Provide the [x, y] coordinate of the cell's center where the given text is located.  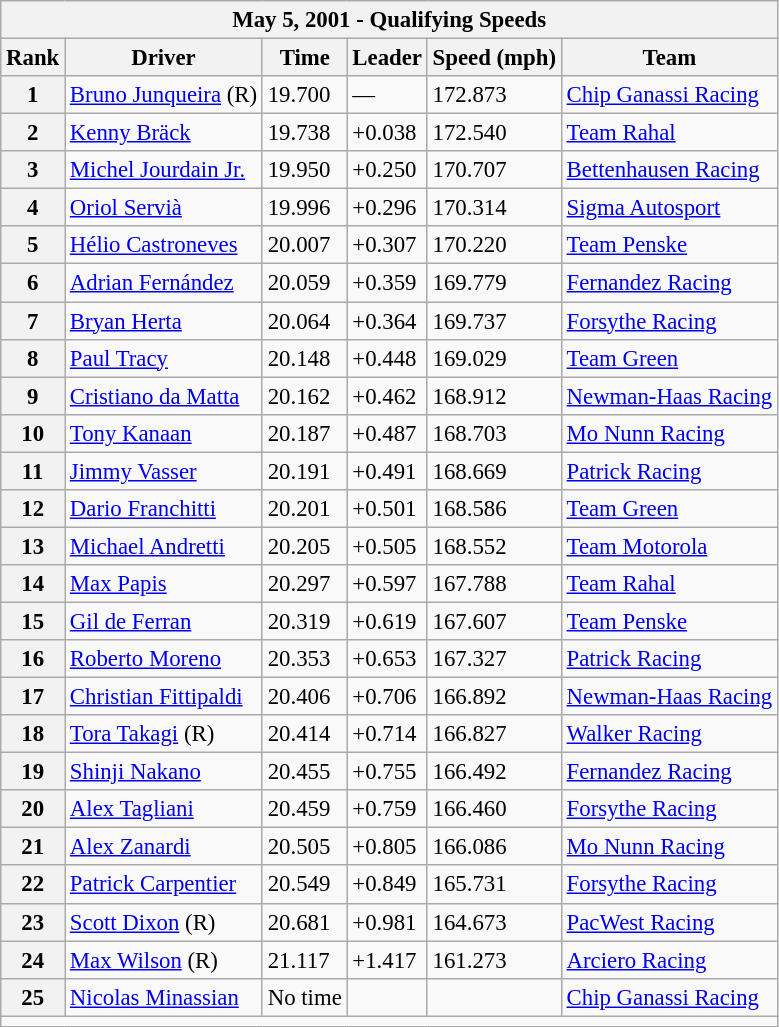
+0.619 [387, 621]
170.707 [494, 170]
+0.359 [387, 283]
13 [33, 546]
+1.417 [387, 960]
May 5, 2001 - Qualifying Speeds [390, 20]
166.827 [494, 734]
Jimmy Vasser [164, 471]
18 [33, 734]
Tora Takagi (R) [164, 734]
20.148 [304, 358]
172.873 [494, 95]
Leader [387, 58]
165.731 [494, 885]
19.950 [304, 170]
+0.038 [387, 133]
Dario Franchitti [164, 509]
+0.597 [387, 584]
— [387, 95]
10 [33, 433]
14 [33, 584]
21 [33, 847]
Max Papis [164, 584]
22 [33, 885]
11 [33, 471]
Arciero Racing [669, 960]
168.586 [494, 509]
Bruno Junqueira (R) [164, 95]
Tony Kanaan [164, 433]
Cristiano da Matta [164, 396]
19.738 [304, 133]
172.540 [494, 133]
166.460 [494, 809]
169.737 [494, 321]
+0.759 [387, 809]
20.191 [304, 471]
+0.307 [387, 245]
2 [33, 133]
5 [33, 245]
168.669 [494, 471]
+0.981 [387, 922]
170.220 [494, 245]
161.273 [494, 960]
Time [304, 58]
Speed (mph) [494, 58]
Patrick Carpentier [164, 885]
Michel Jourdain Jr. [164, 170]
20.455 [304, 772]
Alex Zanardi [164, 847]
167.607 [494, 621]
Adrian Fernández [164, 283]
Team [669, 58]
25 [33, 997]
20.059 [304, 283]
+0.755 [387, 772]
12 [33, 509]
Oriol Servià [164, 208]
+0.462 [387, 396]
164.673 [494, 922]
20.319 [304, 621]
167.788 [494, 584]
20.064 [304, 321]
Nicolas Minassian [164, 997]
166.892 [494, 697]
Max Wilson (R) [164, 960]
Christian Fittipaldi [164, 697]
Rank [33, 58]
Bettenhausen Racing [669, 170]
169.029 [494, 358]
19.700 [304, 95]
168.552 [494, 546]
8 [33, 358]
23 [33, 922]
9 [33, 396]
Shinji Nakano [164, 772]
Alex Tagliani [164, 809]
166.492 [494, 772]
+0.714 [387, 734]
+0.250 [387, 170]
20.414 [304, 734]
20.505 [304, 847]
1 [33, 95]
No time [304, 997]
+0.706 [387, 697]
Kenny Bräck [164, 133]
168.703 [494, 433]
PacWest Racing [669, 922]
Team Motorola [669, 546]
6 [33, 283]
20.353 [304, 659]
168.912 [494, 396]
20.549 [304, 885]
Walker Racing [669, 734]
20 [33, 809]
20.205 [304, 546]
20.681 [304, 922]
19.996 [304, 208]
21.117 [304, 960]
24 [33, 960]
20.297 [304, 584]
Roberto Moreno [164, 659]
+0.448 [387, 358]
Hélio Castroneves [164, 245]
+0.491 [387, 471]
Paul Tracy [164, 358]
Bryan Herta [164, 321]
+0.296 [387, 208]
20.201 [304, 509]
Michael Andretti [164, 546]
170.314 [494, 208]
20.162 [304, 396]
167.327 [494, 659]
+0.505 [387, 546]
15 [33, 621]
7 [33, 321]
169.779 [494, 283]
Gil de Ferran [164, 621]
Sigma Autosport [669, 208]
19 [33, 772]
Scott Dixon (R) [164, 922]
20.459 [304, 809]
20.007 [304, 245]
+0.364 [387, 321]
20.187 [304, 433]
Driver [164, 58]
+0.487 [387, 433]
+0.653 [387, 659]
17 [33, 697]
3 [33, 170]
16 [33, 659]
+0.805 [387, 847]
+0.501 [387, 509]
4 [33, 208]
166.086 [494, 847]
+0.849 [387, 885]
20.406 [304, 697]
